Return the (X, Y) coordinate for the center point of the cell that contains the specified text.  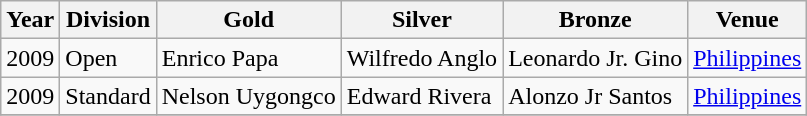
Silver (422, 20)
Wilfredo Anglo (422, 58)
Year (30, 20)
Leonardo Jr. Gino (596, 58)
Nelson Uygongco (248, 96)
Venue (748, 20)
Division (108, 20)
Bronze (596, 20)
Alonzo Jr Santos (596, 96)
Standard (108, 96)
Enrico Papa (248, 58)
Gold (248, 20)
Edward Rivera (422, 96)
Open (108, 58)
